Determine the [X, Y] coordinate at the center of the cell enclosing the given text.  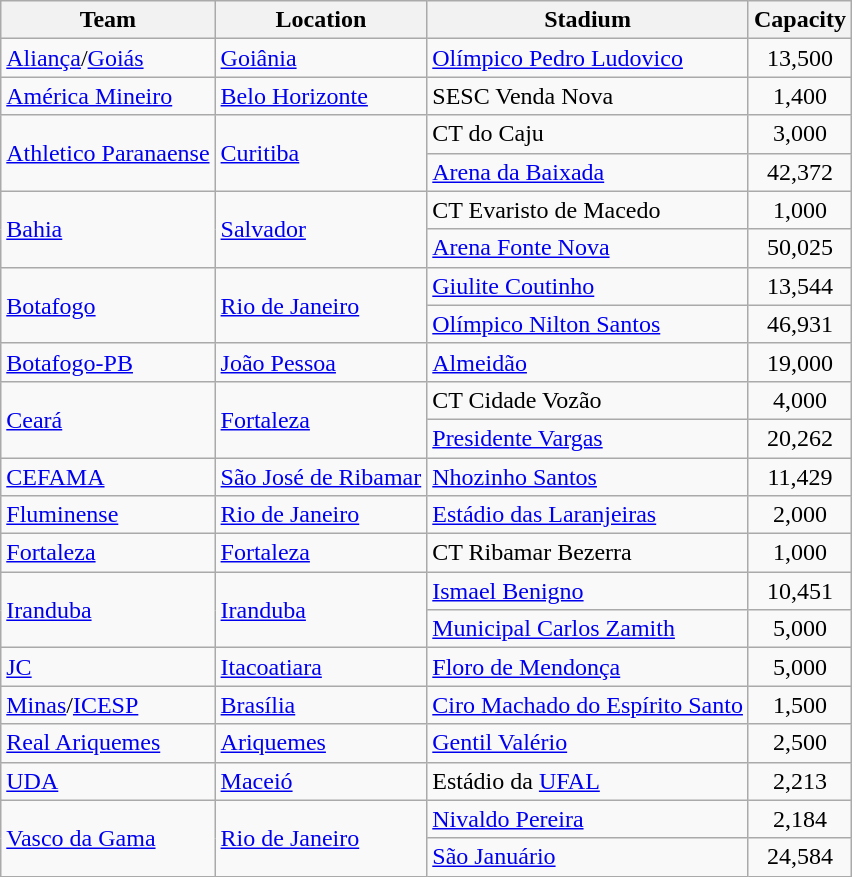
20,262 [800, 438]
46,931 [800, 324]
Ismael Benigno [588, 591]
CT Ribamar Bezerra [588, 553]
Real Ariquemes [108, 743]
Arena da Baixada [588, 172]
Arena Fonte Nova [588, 248]
João Pessoa [321, 362]
Goiânia [321, 58]
Ariquemes [321, 743]
Floro de Mendonça [588, 667]
11,429 [800, 477]
Botafogo-PB [108, 362]
Olímpico Nilton Santos [588, 324]
Giulite Coutinho [588, 286]
1,400 [800, 96]
Aliança/Goiás [108, 58]
América Mineiro [108, 96]
Olímpico Pedro Ludovico [588, 58]
50,025 [800, 248]
2,000 [800, 515]
CEFAMA [108, 477]
42,372 [800, 172]
Team [108, 20]
CT Evaristo de Macedo [588, 210]
Fluminense [108, 515]
13,500 [800, 58]
3,000 [800, 134]
JC [108, 667]
13,544 [800, 286]
Estádio da UFAL [588, 781]
Athletico Paranaense [108, 153]
São Januário [588, 857]
Gentil Valério [588, 743]
Brasília [321, 705]
SESC Venda Nova [588, 96]
Itacoatiara [321, 667]
São José de Ribamar [321, 477]
CT Cidade Vozão [588, 400]
Bahia [108, 229]
Nivaldo Pereira [588, 819]
Estádio das Laranjeiras [588, 515]
Municipal Carlos Zamith [588, 629]
2,213 [800, 781]
Ceará [108, 419]
Stadium [588, 20]
4,000 [800, 400]
Location [321, 20]
Maceió [321, 781]
Botafogo [108, 305]
24,584 [800, 857]
Salvador [321, 229]
Nhozinho Santos [588, 477]
Curitiba [321, 153]
Belo Horizonte [321, 96]
Vasco da Gama [108, 838]
UDA [108, 781]
10,451 [800, 591]
Ciro Machado do Espírito Santo [588, 705]
CT do Caju [588, 134]
19,000 [800, 362]
Minas/ICESP [108, 705]
2,184 [800, 819]
Capacity [800, 20]
Presidente Vargas [588, 438]
Almeidão [588, 362]
1,500 [800, 705]
2,500 [800, 743]
